Provide the (X, Y) coordinate of the cell's center where the given text is located.  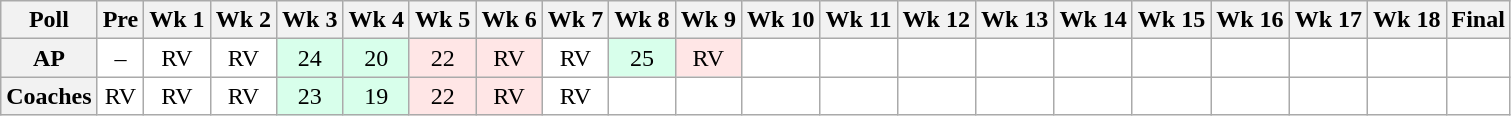
Wk 8 (642, 20)
Wk 1 (177, 20)
19 (376, 96)
Wk 15 (1171, 20)
Wk 16 (1250, 20)
Wk 17 (1328, 20)
Wk 6 (509, 20)
Wk 10 (781, 20)
– (120, 58)
Wk 4 (376, 20)
23 (310, 96)
AP (49, 58)
Wk 2 (243, 20)
25 (642, 58)
Final (1478, 20)
Coaches (49, 96)
Poll (49, 20)
20 (376, 58)
Wk 18 (1407, 20)
Wk 14 (1093, 20)
Wk 12 (936, 20)
Wk 11 (858, 20)
24 (310, 58)
Wk 7 (575, 20)
Wk 5 (442, 20)
Pre (120, 20)
Wk 9 (708, 20)
Wk 13 (1014, 20)
Wk 3 (310, 20)
